Return (X, Y) of the center of cell containing provided text 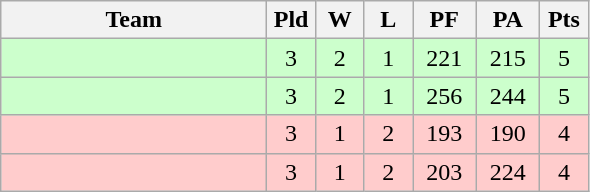
W (340, 20)
193 (444, 134)
Team (134, 20)
203 (444, 172)
L (388, 20)
224 (508, 172)
PA (508, 20)
190 (508, 134)
221 (444, 58)
244 (508, 96)
Pld (292, 20)
Pts (564, 20)
256 (444, 96)
215 (508, 58)
PF (444, 20)
